From the cell containing the given text, extract its center point as (x, y) coordinate. 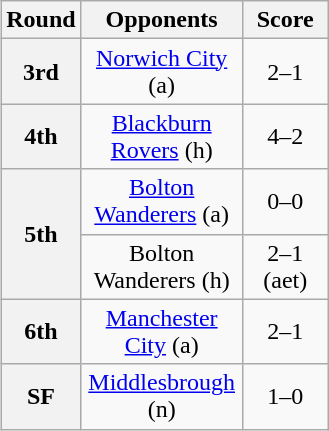
6th (41, 332)
Norwich City (a) (162, 72)
Blackburn Rovers (h) (162, 136)
5th (41, 234)
Bolton Wanderers (a) (162, 202)
SF (41, 396)
Round (41, 20)
Manchester City (a) (162, 332)
4–2 (285, 136)
1–0 (285, 396)
3rd (41, 72)
Opponents (162, 20)
Score (285, 20)
2–1 (aet) (285, 266)
0–0 (285, 202)
4th (41, 136)
Bolton Wanderers (h) (162, 266)
Middlesbrough (n) (162, 396)
